Determine the (x, y) coordinate at the center of the cell enclosing the given text.  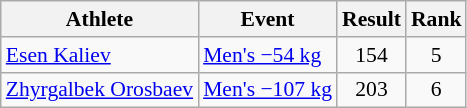
Esen Kaliev (100, 55)
Athlete (100, 19)
Men's −54 kg (268, 55)
154 (372, 55)
203 (372, 90)
Event (268, 19)
Zhyrgalbek Orosbaev (100, 90)
6 (436, 90)
Men's −107 kg (268, 90)
Rank (436, 19)
Result (372, 19)
5 (436, 55)
